Extract the [X, Y] coordinate from the center of the cell holding the provided text.  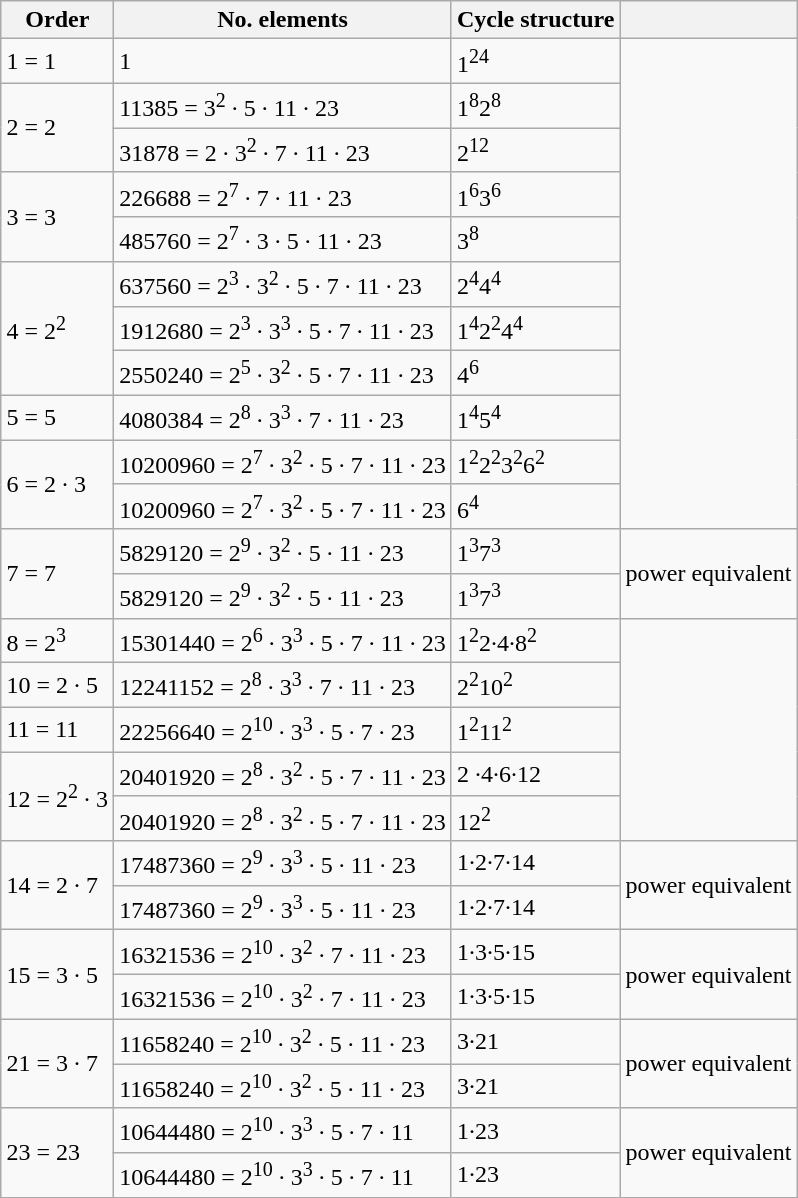
15301440 = 26 · 33 · 5 · 7 · 11 · 23 [283, 640]
2444 [536, 284]
31878 = 2 · 32 · 7 · 11 · 23 [283, 150]
14 = 2 · 7 [58, 886]
No. elements [283, 20]
122 [536, 818]
1 [283, 62]
1828 [536, 106]
226688 = 27 · 7 · 11 · 23 [283, 194]
12223262 [536, 462]
10 = 2 · 5 [58, 686]
46 [536, 374]
4 = 22 [58, 329]
Order [58, 20]
11 = 11 [58, 730]
12 = 22 · 3 [58, 796]
3 = 3 [58, 216]
7 = 7 [58, 574]
1912680 = 23 · 33 · 5 · 7 · 11 · 23 [283, 328]
11385 = 32 · 5 · 11 · 23 [283, 106]
142244 [536, 328]
21 = 3 · 7 [58, 1064]
637560 = 23 · 32 · 5 · 7 · 11 · 23 [283, 284]
122·4·82 [536, 640]
2 ·4·6·12 [536, 774]
4080384 = 28 · 33 · 7 · 11 · 23 [283, 418]
2550240 = 25 · 32 · 5 · 7 · 11 · 23 [283, 374]
212 [536, 150]
1 = 1 [58, 62]
124 [536, 62]
5 = 5 [58, 418]
22256640 = 210 · 33 · 5 · 7 · 23 [283, 730]
22102 [536, 686]
1454 [536, 418]
2 = 2 [58, 128]
Cycle structure [536, 20]
64 [536, 506]
38 [536, 240]
12241152 = 28 · 33 · 7 · 11 · 23 [283, 686]
15 = 3 · 5 [58, 974]
8 = 23 [58, 640]
12112 [536, 730]
485760 = 27 · 3 · 5 · 11 · 23 [283, 240]
6 = 2 · 3 [58, 484]
23 = 23 [58, 1152]
1636 [536, 194]
